For the text-containing cell, return its midpoint in (x, y) coordinate format. 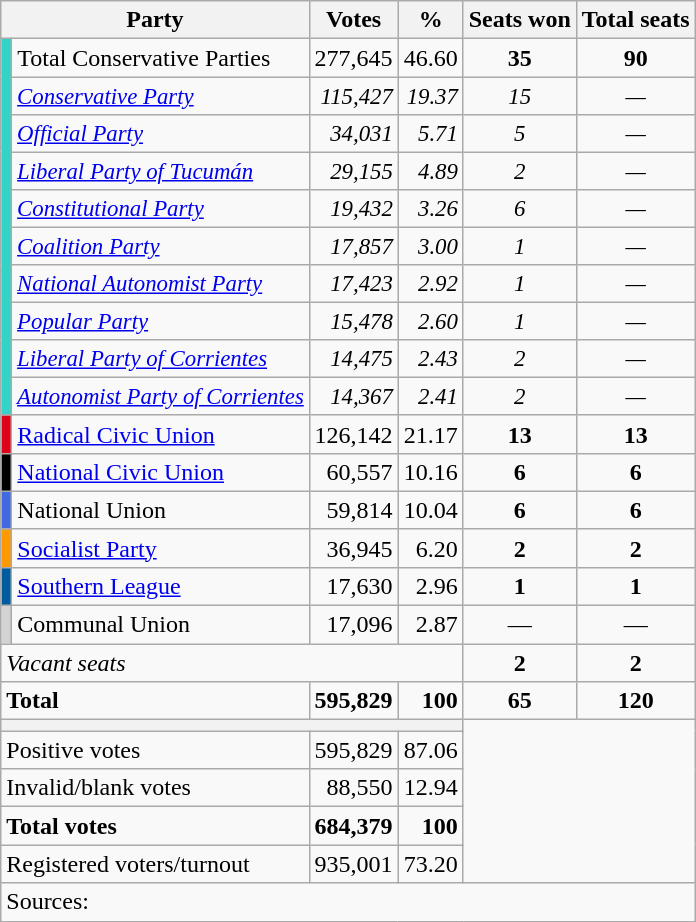
Votes (354, 20)
19.37 (430, 96)
277,645 (354, 58)
Socialist Party (160, 548)
15,478 (354, 321)
60,557 (354, 472)
Total (155, 701)
5 (520, 133)
684,379 (354, 826)
Constitutional Party (160, 209)
19,432 (354, 209)
35 (520, 58)
2.87 (430, 625)
Conservative Party (160, 96)
29,155 (354, 171)
10.04 (430, 510)
2.92 (430, 284)
17,423 (354, 284)
65 (520, 701)
46.60 (430, 58)
% (430, 20)
17,096 (354, 625)
Autonomist Party of Corrientes (160, 397)
Popular Party (160, 321)
126,142 (354, 434)
73.20 (430, 864)
6.20 (430, 548)
34,031 (354, 133)
12.94 (430, 788)
Invalid/blank votes (155, 788)
Total Conservative Parties (160, 58)
Sources: (348, 902)
17,630 (354, 586)
4.89 (430, 171)
Radical Civic Union (160, 434)
Liberal Party of Corrientes (160, 359)
14,475 (354, 359)
2.41 (430, 397)
59,814 (354, 510)
National Civic Union (160, 472)
21.17 (430, 434)
14,367 (354, 397)
Party (155, 20)
Official Party (160, 133)
National Autonomist Party (160, 284)
2.60 (430, 321)
National Union (160, 510)
Southern League (160, 586)
Communal Union (160, 625)
3.26 (430, 209)
2.43 (430, 359)
Positive votes (155, 750)
17,857 (354, 246)
3.00 (430, 246)
120 (636, 701)
10.16 (430, 472)
87.06 (430, 750)
Coalition Party (160, 246)
115,427 (354, 96)
Vacant seats (232, 663)
Total votes (155, 826)
2.96 (430, 586)
5.71 (430, 133)
935,001 (354, 864)
15 (520, 96)
90 (636, 58)
36,945 (354, 548)
Liberal Party of Tucumán (160, 171)
Seats won (520, 20)
Registered voters/turnout (155, 864)
Total seats (636, 20)
88,550 (354, 788)
